For the text-containing cell, return its midpoint in (x, y) coordinate format. 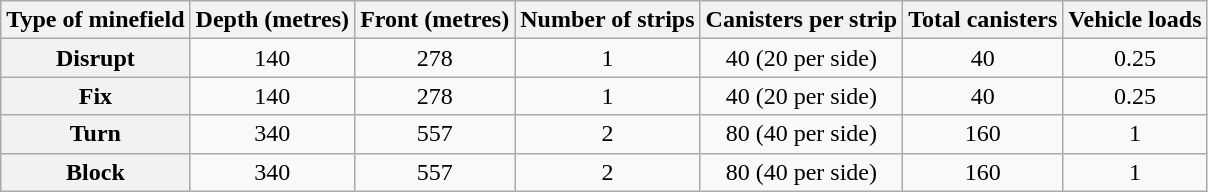
Turn (96, 134)
Vehicle loads (1135, 20)
Total canisters (983, 20)
Type of minefield (96, 20)
Fix (96, 96)
Canisters per strip (802, 20)
Disrupt (96, 58)
Number of strips (608, 20)
Front (metres) (435, 20)
Depth (metres) (272, 20)
Block (96, 172)
